Capture the cell that displays the provided text and extract its [x, y] central coordinate. 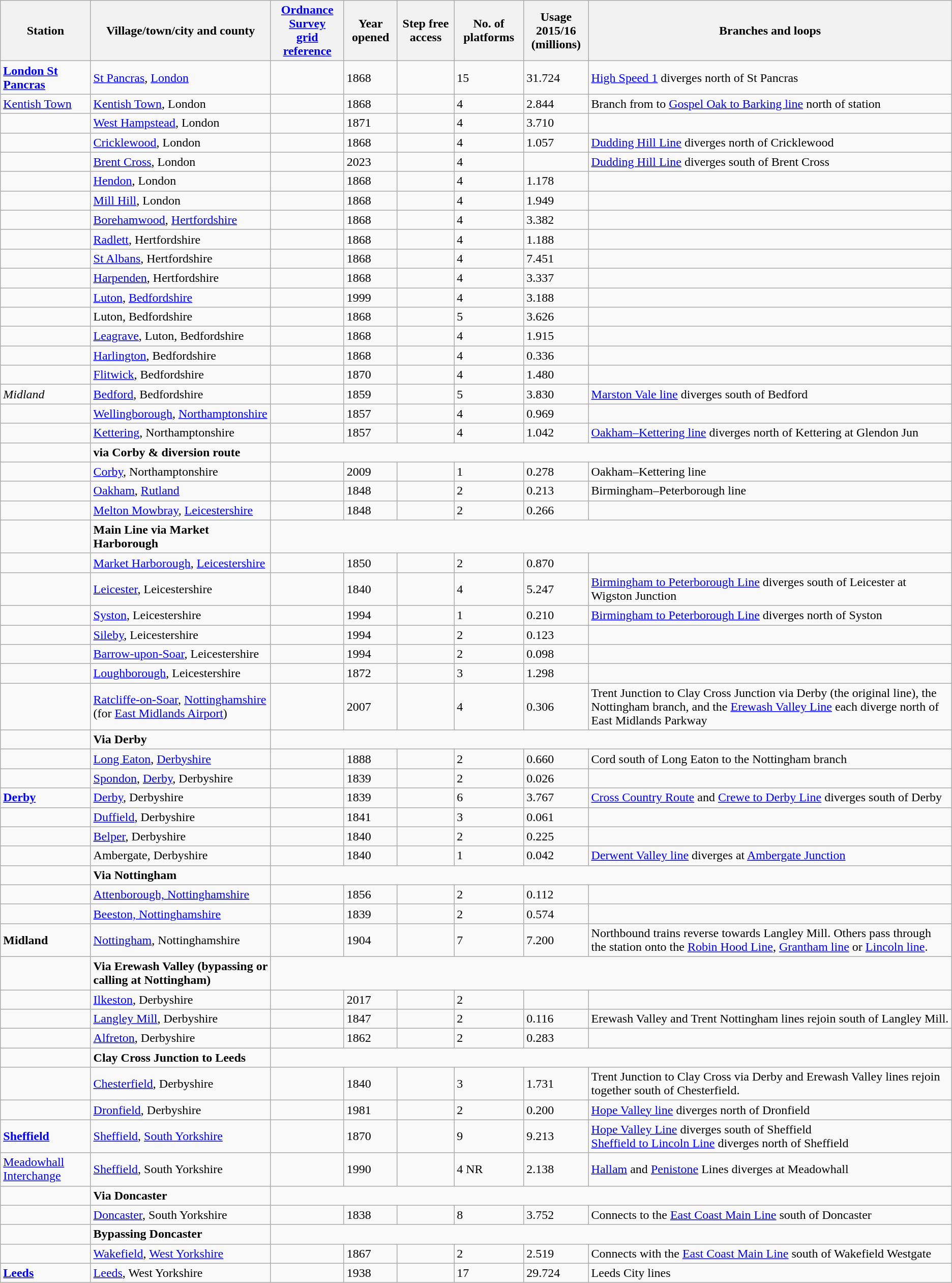
1847 [370, 1019]
Hope Valley Line diverges south of Sheffield Sheffield to Lincoln Line diverges north of Sheffield [770, 1136]
0.042 [556, 856]
Connects with the East Coast Main Line south of Wakefield Westgate [770, 1253]
6 [489, 798]
Leicester, Leicestershire [181, 589]
Barrow-upon-Soar, Leicestershire [181, 654]
Via Erewash Valley (bypassing or calling at Nottingham) [181, 973]
Birmingham–Peterborough line [770, 491]
Birmingham to Peterborough Line diverges north of Syston [770, 615]
3.710 [556, 123]
Via Nottingham [181, 875]
Birmingham to Peterborough Line diverges south of Leicester at Wigston Junction [770, 589]
Sileby, Leicestershire [181, 634]
Wellingborough, Northamptonshire [181, 414]
9.213 [556, 1136]
9 [489, 1136]
0.112 [556, 894]
High Speed 1 diverges north of St Pancras [770, 77]
0.283 [556, 1038]
1850 [370, 563]
3.767 [556, 798]
1904 [370, 940]
Duffield, Derbyshire [181, 817]
Syston, Leicestershire [181, 615]
29.724 [556, 1273]
Flitwick, Bedfordshire [181, 375]
7.200 [556, 940]
17 [489, 1273]
2007 [370, 707]
Radlett, Hertfordshire [181, 239]
2009 [370, 472]
Dronfield, Derbyshire [181, 1110]
Hope Valley line diverges north of Dronfield [770, 1110]
Kentish Town [46, 104]
0.306 [556, 707]
2.519 [556, 1253]
Oakham–Kettering line [770, 472]
1841 [370, 817]
7.451 [556, 258]
Village/town/city and county [181, 31]
0.574 [556, 914]
Via Derby [181, 740]
Derby [46, 798]
Oakham, Rutland [181, 491]
3.382 [556, 220]
8 [489, 1215]
1.178 [556, 181]
Sheffield [46, 1136]
Northbound trains reverse towards Langley Mill. Others pass through the station onto the Robin Hood Line, Grantham line or Lincoln line. [770, 940]
1871 [370, 123]
Oakham–Kettering line diverges north of Kettering at Glendon Jun [770, 433]
Dudding Hill Line diverges south of Brent Cross [770, 162]
0.660 [556, 759]
Bypassing Doncaster [181, 1234]
7 [489, 940]
Bedford, Bedfordshire [181, 394]
Leeds [46, 1273]
0.200 [556, 1110]
Meadowhall Interchange [46, 1169]
0.969 [556, 414]
Spondon, Derby, Derbyshire [181, 778]
0.116 [556, 1019]
5.247 [556, 589]
Step free access [425, 31]
0.278 [556, 472]
Langley Mill, Derbyshire [181, 1019]
Doncaster, South Yorkshire [181, 1215]
1838 [370, 1215]
0.870 [556, 563]
No. of platforms [489, 31]
3.337 [556, 278]
Derwent Valley line diverges at Ambergate Junction [770, 856]
1862 [370, 1038]
2017 [370, 1000]
Beeston, Nottinghamshire [181, 914]
London St Pancras [46, 77]
0.210 [556, 615]
Cord south of Long Eaton to the Nottingham branch [770, 759]
1.949 [556, 200]
3.626 [556, 317]
1.042 [556, 433]
3.830 [556, 394]
1.188 [556, 239]
2.844 [556, 104]
1999 [370, 298]
Leeds, West Yorkshire [181, 1273]
1.915 [556, 336]
Belper, Derbyshire [181, 836]
0.123 [556, 634]
1.298 [556, 674]
1859 [370, 394]
Branch from to Gospel Oak to Barking line north of station [770, 104]
Brent Cross, London [181, 162]
Leeds City lines [770, 1273]
Long Eaton, Derbyshire [181, 759]
0.336 [556, 356]
Ratcliffe-on-Soar, Nottinghamshire (for East Midlands Airport) [181, 707]
Ambergate, Derbyshire [181, 856]
3.188 [556, 298]
Nottingham, Nottinghamshire [181, 940]
Kettering, Northamptonshire [181, 433]
Via Doncaster [181, 1195]
Loughborough, Leicestershire [181, 674]
0.098 [556, 654]
Usage 2015/16 (millions) [556, 31]
3.752 [556, 1215]
1.480 [556, 375]
0.213 [556, 491]
Alfreton, Derbyshire [181, 1038]
Dudding Hill Line diverges north of Cricklewood [770, 142]
2.138 [556, 1169]
1990 [370, 1169]
Leagrave, Luton, Bedfordshire [181, 336]
Marston Vale line diverges south of Bedford [770, 394]
15 [489, 77]
1981 [370, 1110]
1.057 [556, 142]
Year opened [370, 31]
0.026 [556, 778]
Harlington, Bedfordshire [181, 356]
St Albans, Hertfordshire [181, 258]
Trent Junction to Clay Cross via Derby and Erewash Valley lines rejoin together south of Chesterfield. [770, 1084]
Market Harborough, Leicestershire [181, 563]
Station [46, 31]
Mill Hill, London [181, 200]
Chesterfield, Derbyshire [181, 1084]
Main Line via Market Harborough [181, 536]
1938 [370, 1273]
Hendon, London [181, 181]
Melton Mowbray, Leicestershire [181, 510]
Cross Country Route and Crewe to Derby Line diverges south of Derby [770, 798]
0.061 [556, 817]
1856 [370, 894]
Ilkeston, Derbyshire [181, 1000]
Derby, Derbyshire [181, 798]
0.266 [556, 510]
Harpenden, Hertfordshire [181, 278]
Cricklewood, London [181, 142]
Hallam and Penistone Lines diverges at Meadowhall [770, 1169]
Wakefield, West Yorkshire [181, 1253]
Erewash Valley and Trent Nottingham lines rejoin south of Langley Mill. [770, 1019]
Corby, Northamptonshire [181, 472]
2023 [370, 162]
Connects to the East Coast Main Line south of Doncaster [770, 1215]
1867 [370, 1253]
1872 [370, 674]
Branches and loops [770, 31]
4 NR [489, 1169]
Ordnance Survey grid reference [307, 31]
31.724 [556, 77]
Kentish Town, London [181, 104]
Borehamwood, Hertfordshire [181, 220]
West Hampstead, London [181, 123]
St Pancras, London [181, 77]
Clay Cross Junction to Leeds [181, 1058]
1888 [370, 759]
0.225 [556, 836]
1.731 [556, 1084]
via Corby & diversion route [181, 452]
Attenborough, Nottinghamshire [181, 894]
